Search for the cell housing the specified text and yield its (X, Y) center coordinate. 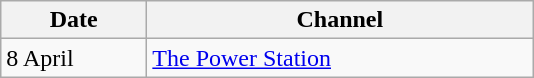
8 April (74, 58)
The Power Station (340, 58)
Date (74, 20)
Channel (340, 20)
